Locate the cell with the specified text and output its (x, y) center coordinate. 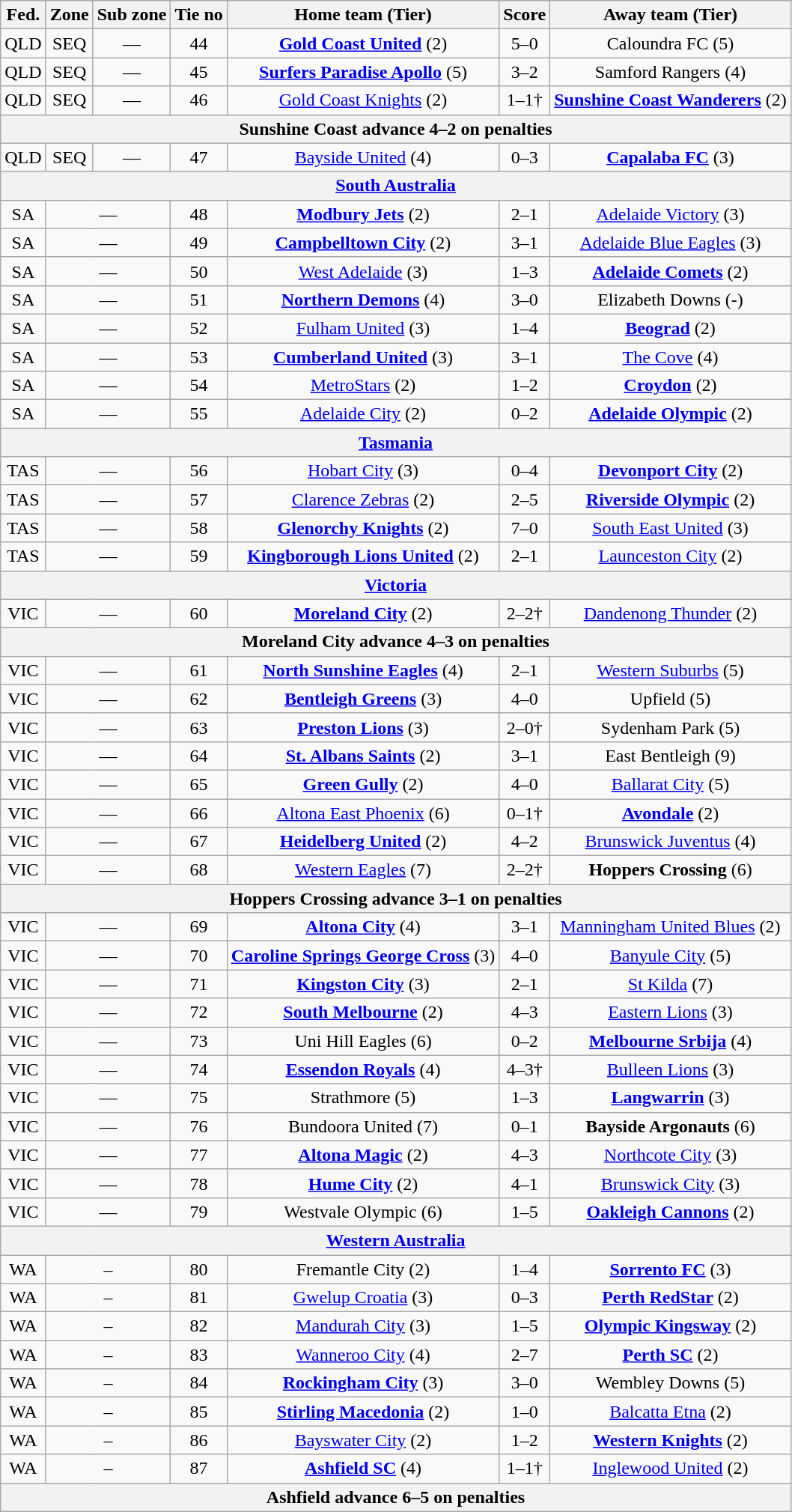
Perth RedStar (2) (671, 1298)
Bentleigh Greens (3) (362, 699)
Bundoora United (7) (362, 1126)
74 (199, 1069)
Wanneroo City (4) (362, 1355)
Brunswick Juventus (4) (671, 842)
51 (199, 300)
79 (199, 1212)
76 (199, 1126)
2–5 (525, 500)
Mandurah City (3) (362, 1326)
Northcote City (3) (671, 1155)
Devonport City (2) (671, 471)
58 (199, 528)
Strathmore (5) (362, 1098)
South East United (3) (671, 528)
3–2 (525, 72)
Olympic Kingsway (2) (671, 1326)
Gold Coast United (2) (362, 43)
49 (199, 243)
Avondale (2) (671, 813)
67 (199, 842)
Bayswater City (2) (362, 1440)
Adelaide Olympic (2) (671, 414)
Altona Magic (2) (362, 1155)
Inglewood United (2) (671, 1469)
64 (199, 756)
Dandenong Thunder (2) (671, 613)
North Sunshine Eagles (4) (362, 670)
Capalaba FC (3) (671, 157)
Sunshine Coast advance 4–2 on penalties (396, 129)
Hoppers Crossing (6) (671, 870)
83 (199, 1355)
Glenorchy Knights (2) (362, 528)
Launceston City (2) (671, 556)
65 (199, 784)
7–0 (525, 528)
Kingborough Lions United (2) (362, 556)
70 (199, 956)
Banyule City (5) (671, 956)
Score (525, 15)
75 (199, 1098)
Fulham United (3) (362, 328)
Ashfield advance 6–5 on penalties (396, 1497)
East Bentleigh (9) (671, 756)
87 (199, 1469)
South Australia (396, 186)
82 (199, 1326)
Northern Demons (4) (362, 300)
St Kilda (7) (671, 984)
Preston Lions (3) (362, 727)
Hoppers Crossing advance 3–1 on penalties (396, 899)
Oakleigh Cannons (2) (671, 1212)
Adelaide Blue Eagles (3) (671, 243)
Sydenham Park (5) (671, 727)
Adelaide City (2) (362, 414)
5–0 (525, 43)
85 (199, 1412)
The Cove (4) (671, 357)
54 (199, 386)
52 (199, 328)
Stirling Macedonia (2) (362, 1412)
Western Knights (2) (671, 1440)
Modbury Jets (2) (362, 214)
72 (199, 1012)
Hobart City (3) (362, 471)
Gold Coast Knights (2) (362, 100)
45 (199, 72)
Perth SC (2) (671, 1355)
Eastern Lions (3) (671, 1012)
Caloundra FC (5) (671, 43)
Sunshine Coast Wanderers (2) (671, 100)
1–0 (525, 1412)
59 (199, 556)
55 (199, 414)
Riverside Olympic (2) (671, 500)
63 (199, 727)
Zone (69, 15)
Sorrento FC (3) (671, 1269)
71 (199, 984)
4–3† (525, 1069)
Kingston City (3) (362, 984)
46 (199, 100)
Upfield (5) (671, 699)
Altona City (4) (362, 927)
Western Eagles (7) (362, 870)
57 (199, 500)
81 (199, 1298)
Brunswick City (3) (671, 1183)
Clarence Zebras (2) (362, 500)
0–4 (525, 471)
78 (199, 1183)
Gwelup Croatia (3) (362, 1298)
Manningham United Blues (2) (671, 927)
Uni Hill Eagles (6) (362, 1041)
Bulleen Lions (3) (671, 1069)
Cumberland United (3) (362, 357)
Altona East Phoenix (6) (362, 813)
Langwarrin (3) (671, 1098)
Elizabeth Downs (-) (671, 300)
St. Albans Saints (2) (362, 756)
60 (199, 613)
Tasmania (396, 443)
Surfers Paradise Apollo (5) (362, 72)
Wembley Downs (5) (671, 1383)
Western Suburbs (5) (671, 670)
Green Gully (2) (362, 784)
West Adelaide (3) (362, 271)
0–1 (525, 1126)
4–2 (525, 842)
Moreland City (2) (362, 613)
Sub zone (132, 15)
0–1† (525, 813)
68 (199, 870)
77 (199, 1155)
56 (199, 471)
47 (199, 157)
53 (199, 357)
Home team (Tier) (362, 15)
MetroStars (2) (362, 386)
66 (199, 813)
Hume City (2) (362, 1183)
61 (199, 670)
84 (199, 1383)
Campbelltown City (2) (362, 243)
Adelaide Victory (3) (671, 214)
Croydon (2) (671, 386)
Tie no (199, 15)
Westvale Olympic (6) (362, 1212)
2–7 (525, 1355)
Fremantle City (2) (362, 1269)
Western Australia (396, 1240)
Adelaide Comets (2) (671, 271)
48 (199, 214)
Away team (Tier) (671, 15)
50 (199, 271)
44 (199, 43)
Melbourne Srbija (4) (671, 1041)
South Melbourne (2) (362, 1012)
Bayside Argonauts (6) (671, 1126)
Rockingham City (3) (362, 1383)
Caroline Springs George Cross (3) (362, 956)
62 (199, 699)
Beograd (2) (671, 328)
4–1 (525, 1183)
Ballarat City (5) (671, 784)
2–0† (525, 727)
Victoria (396, 585)
Moreland City advance 4–3 on penalties (396, 642)
80 (199, 1269)
Essendon Royals (4) (362, 1069)
Samford Rangers (4) (671, 72)
73 (199, 1041)
86 (199, 1440)
69 (199, 927)
Bayside United (4) (362, 157)
Fed. (23, 15)
Ashfield SC (4) (362, 1469)
Balcatta Etna (2) (671, 1412)
Heidelberg United (2) (362, 842)
